Identify which cell holds the provided text, then report its (x, y) central coordinate. 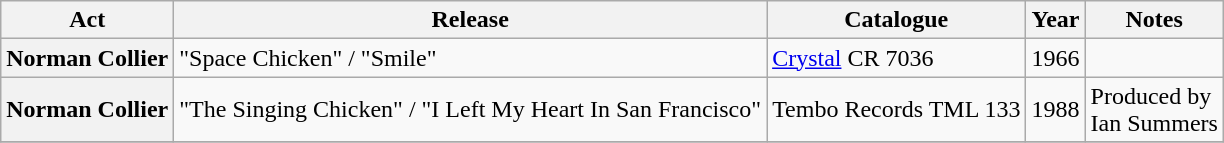
Crystal CR 7036 (896, 58)
"The Singing Chicken" / "I Left My Heart In San Francisco" (470, 110)
1988 (1056, 110)
Notes (1154, 20)
1966 (1056, 58)
Year (1056, 20)
Tembo Records TML 133 (896, 110)
Produced by Ian Summers (1154, 110)
Act (88, 20)
"Space Chicken" / "Smile" (470, 58)
Release (470, 20)
Catalogue (896, 20)
